Detect which cell encompasses the target text, then output its [X, Y] center coordinate. 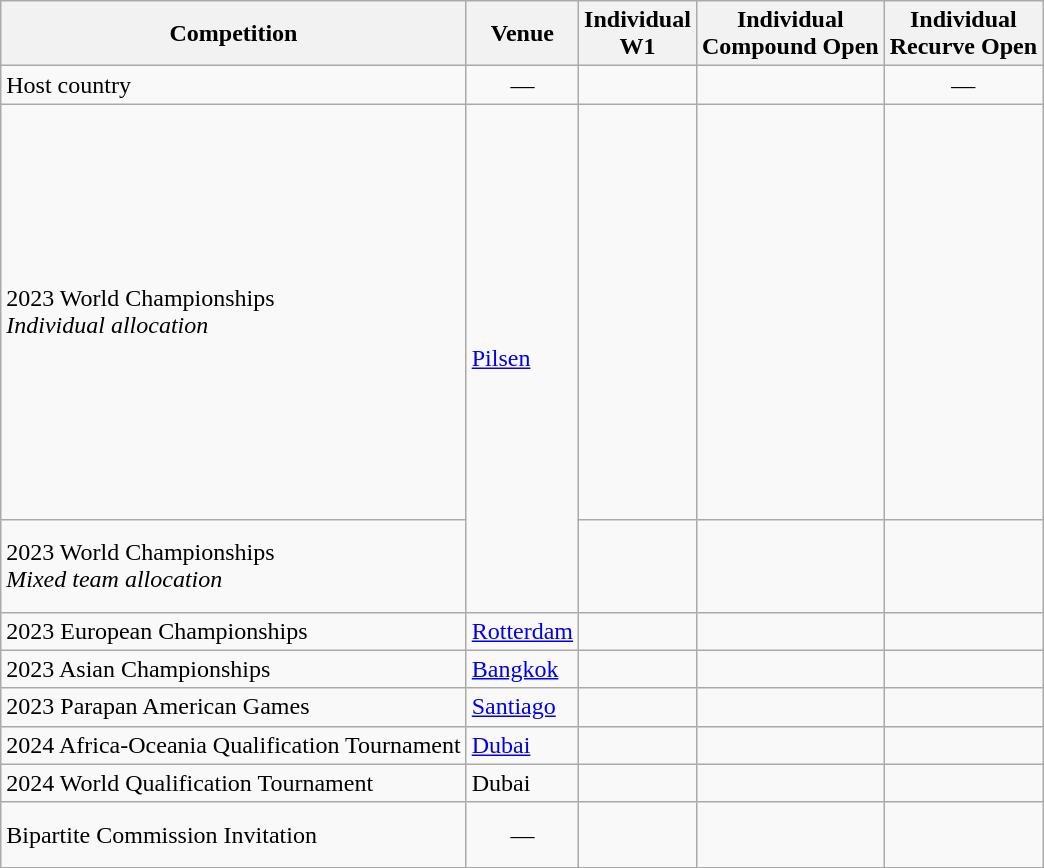
2023 Asian Championships [234, 669]
2023 World ChampionshipsIndividual allocation [234, 312]
Host country [234, 85]
2023 World ChampionshipsMixed team allocation [234, 566]
2024 Africa-Oceania Qualification Tournament [234, 745]
Competition [234, 34]
Venue [522, 34]
Pilsen [522, 358]
IndividualRecurve Open [963, 34]
2023 Parapan American Games [234, 707]
2024 World Qualification Tournament [234, 783]
Bangkok [522, 669]
IndividualW1 [638, 34]
2023 European Championships [234, 631]
IndividualCompound Open [790, 34]
Santiago [522, 707]
Rotterdam [522, 631]
Bipartite Commission Invitation [234, 834]
